Provide the (X, Y) coordinate of the cell's center where the given text is located.  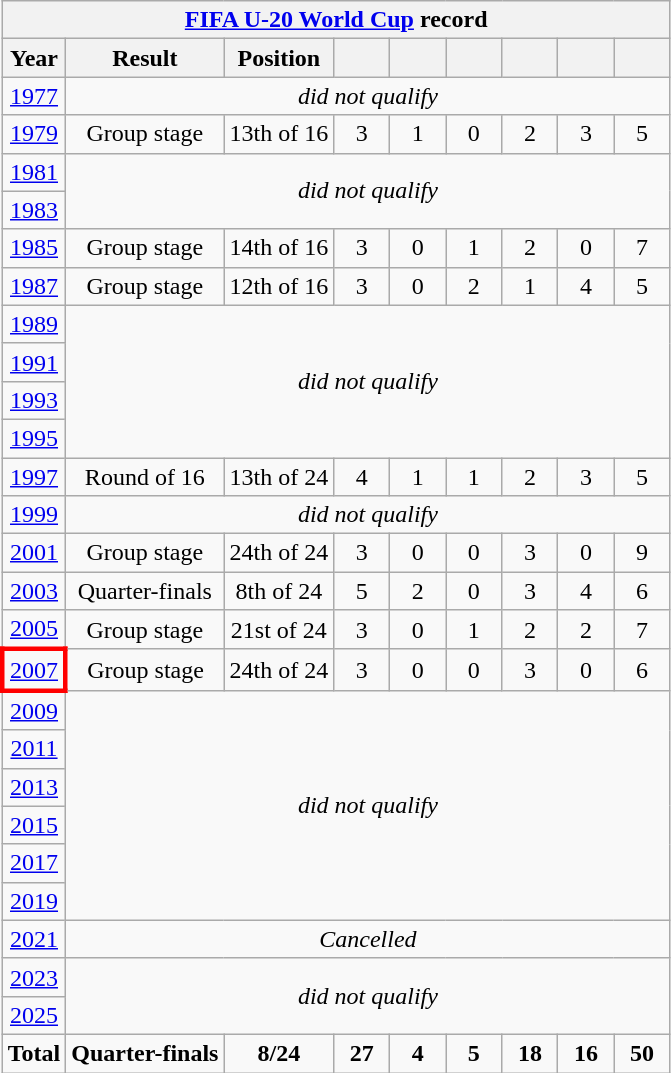
Total (34, 1053)
Year (34, 58)
27 (362, 1053)
12th of 16 (279, 286)
1983 (34, 210)
1981 (34, 172)
1991 (34, 362)
13th of 16 (279, 134)
2015 (34, 825)
2003 (34, 591)
2013 (34, 787)
1997 (34, 477)
Position (279, 58)
2017 (34, 863)
FIFA U-20 World Cup record (336, 20)
50 (642, 1053)
8th of 24 (279, 591)
2011 (34, 749)
1989 (34, 324)
9 (642, 553)
14th of 16 (279, 248)
1979 (34, 134)
18 (530, 1053)
1987 (34, 286)
13th of 24 (279, 477)
1995 (34, 438)
2025 (34, 1015)
2021 (34, 939)
Round of 16 (145, 477)
2019 (34, 901)
2005 (34, 630)
1993 (34, 400)
21st of 24 (279, 630)
2009 (34, 710)
Cancelled (368, 939)
8/24 (279, 1053)
1985 (34, 248)
1999 (34, 515)
2007 (34, 670)
Result (145, 58)
2023 (34, 977)
2001 (34, 553)
16 (586, 1053)
1977 (34, 96)
